Identify which cell holds the provided text, then report its [x, y] central coordinate. 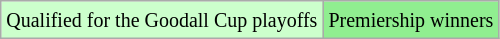
Premiership winners [411, 20]
Qualified for the Goodall Cup playoffs [162, 20]
